Search for the cell housing the specified text and yield its [x, y] center coordinate. 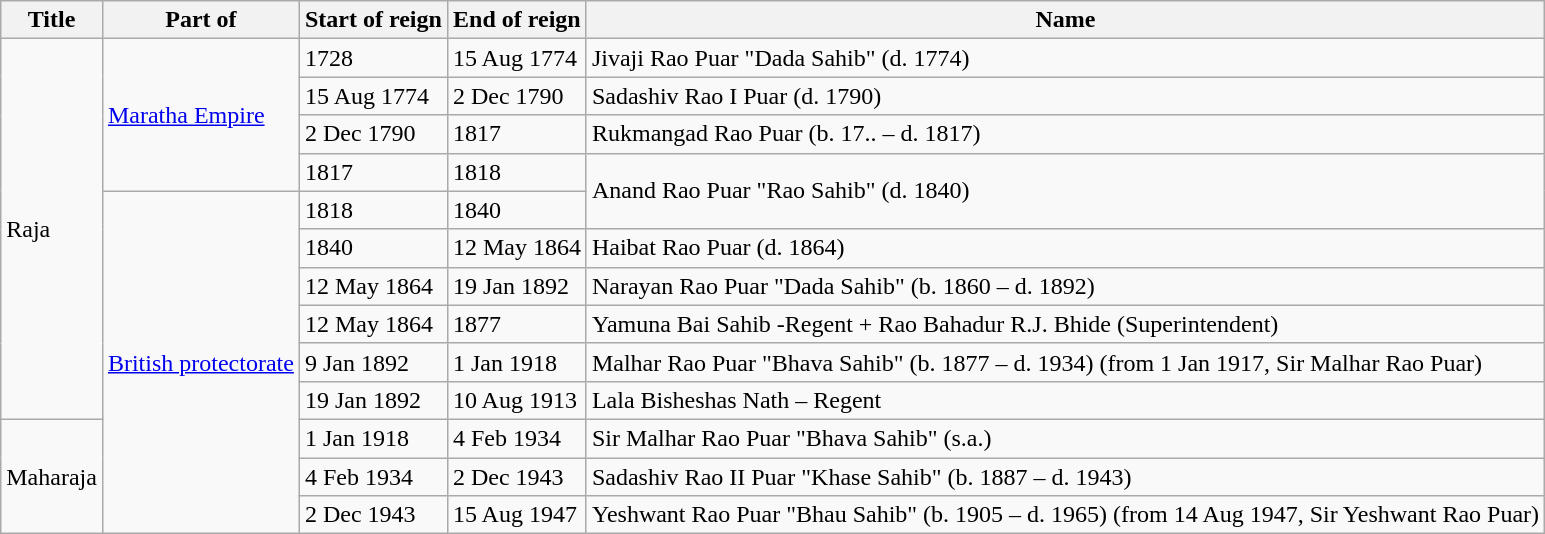
1877 [516, 324]
End of reign [516, 20]
Yeshwant Rao Puar "Bhau Sahib" (b. 1905 – d. 1965) (from 14 Aug 1947, Sir Yeshwant Rao Puar) [1065, 515]
Yamuna Bai Sahib -Regent + Rao Bahadur R.J. Bhide (Superintendent) [1065, 324]
British protectorate [200, 362]
Malhar Rao Puar "Bhava Sahib" (b. 1877 – d. 1934) (from 1 Jan 1917, Sir Malhar Rao Puar) [1065, 362]
Title [52, 20]
Maharaja [52, 476]
Rukmangad Rao Puar (b. 17.. – d. 1817) [1065, 134]
15 Aug 1947 [516, 515]
9 Jan 1892 [373, 362]
Name [1065, 20]
Sadashiv Rao I Puar (d. 1790) [1065, 96]
Raja [52, 230]
Anand Rao Puar "Rao Sahib" (d. 1840) [1065, 191]
Jivaji Rao Puar "Dada Sahib" (d. 1774) [1065, 58]
Lala Bisheshas Nath – Regent [1065, 400]
Sir Malhar Rao Puar "Bhava Sahib" (s.a.) [1065, 438]
Sadashiv Rao II Puar "Khase Sahib" (b. 1887 – d. 1943) [1065, 477]
Start of reign [373, 20]
Maratha Empire [200, 115]
Part of [200, 20]
Haibat Rao Puar (d. 1864) [1065, 248]
1728 [373, 58]
Narayan Rao Puar "Dada Sahib" (b. 1860 – d. 1892) [1065, 286]
10 Aug 1913 [516, 400]
